Return the (X, Y) coordinate for the center point of the cell that contains the specified text.  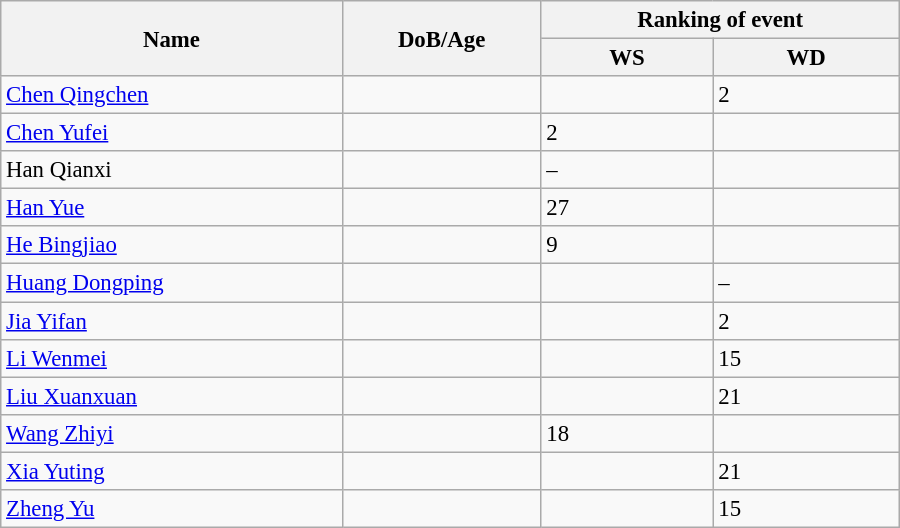
Han Yue (172, 208)
Chen Yufei (172, 133)
WD (806, 58)
Chen Qingchen (172, 95)
Xia Yuting (172, 471)
Ranking of event (720, 20)
Zheng Yu (172, 509)
27 (627, 208)
Li Wenmei (172, 358)
Huang Dongping (172, 283)
9 (627, 245)
Han Qianxi (172, 170)
He Bingjiao (172, 245)
Name (172, 38)
Wang Zhiyi (172, 433)
WS (627, 58)
Liu Xuanxuan (172, 396)
Jia Yifan (172, 321)
18 (627, 433)
DoB/Age (442, 38)
